Provide the (X, Y) coordinate of the cell's center where the given text is located.  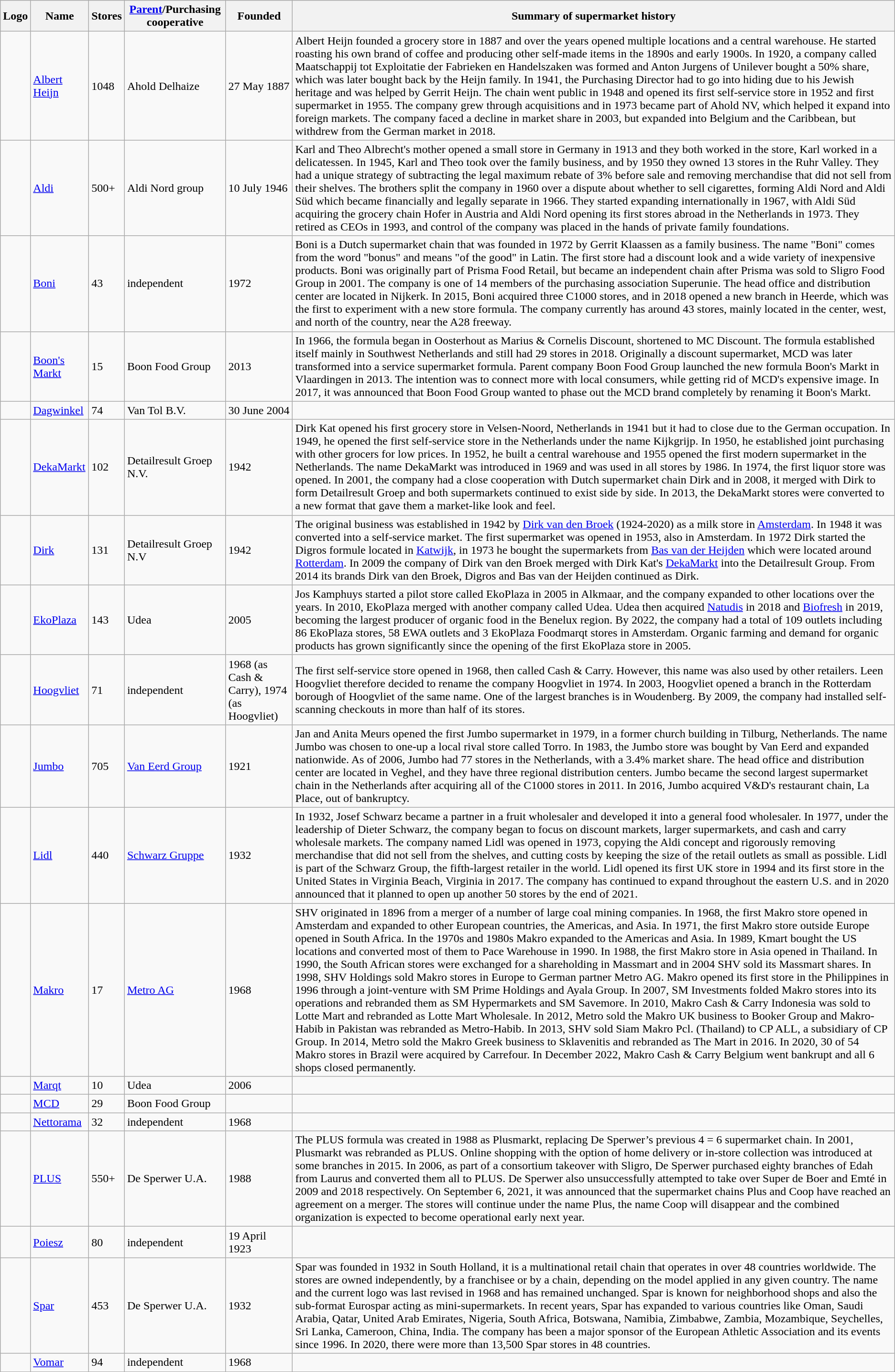
440 (107, 855)
71 (107, 690)
15 (107, 366)
PLUS (60, 1179)
Stores (107, 16)
102 (107, 467)
74 (107, 410)
1972 (259, 284)
Aldi (60, 188)
Aldi Nord group (175, 188)
453 (107, 1306)
2006 (259, 1086)
10 July 1946 (259, 188)
94 (107, 1362)
Summary of supermarket history (594, 16)
Poiesz (60, 1242)
10 (107, 1086)
43 (107, 284)
Logo (15, 16)
143 (107, 620)
2005 (259, 620)
1988 (259, 1179)
Makro (60, 989)
Nettorama (60, 1122)
Lidl (60, 855)
1921 (259, 766)
1048 (107, 86)
EkoPlaza (60, 620)
17 (107, 989)
2013 (259, 366)
32 (107, 1122)
80 (107, 1242)
705 (107, 766)
Hoogvliet (60, 690)
30 June 2004 (259, 410)
Founded (259, 16)
Parent/Purchasing cooperative (175, 16)
Van Eerd Group (175, 766)
Detailresult Groep N.V (175, 550)
27 May 1887 (259, 86)
500+ (107, 188)
Metro AG (175, 989)
1968 (as Cash & Carry), 1974 (as Hoogvliet) (259, 690)
Boon's Markt (60, 366)
Detailresult Groep N.V. (175, 467)
Boni (60, 284)
Dagwinkel (60, 410)
Van Tol B.V. (175, 410)
Spar (60, 1306)
Dirk (60, 550)
MCD (60, 1104)
Albert Heijn (60, 86)
DekaMarkt (60, 467)
Marqt (60, 1086)
19 April 1923 (259, 1242)
Name (60, 16)
Schwarz Gruppe (175, 855)
Ahold Delhaize (175, 86)
550+ (107, 1179)
131 (107, 550)
Vomar (60, 1362)
29 (107, 1104)
Jumbo (60, 766)
